For the text-containing cell, return its midpoint in [X, Y] coordinate format. 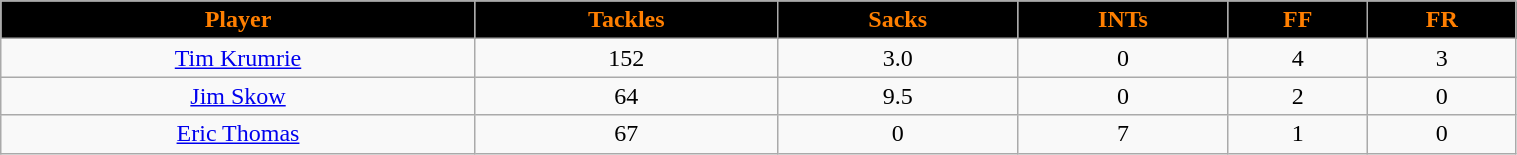
Jim Skow [238, 96]
2 [1298, 96]
Eric Thomas [238, 134]
3.0 [898, 58]
7 [1123, 134]
FF [1298, 20]
Player [238, 20]
67 [626, 134]
Tim Krumrie [238, 58]
Tackles [626, 20]
3 [1442, 58]
INTs [1123, 20]
9.5 [898, 96]
64 [626, 96]
4 [1298, 58]
1 [1298, 134]
FR [1442, 20]
Sacks [898, 20]
152 [626, 58]
